From the cell containing the given text, extract its center point as (x, y) coordinate. 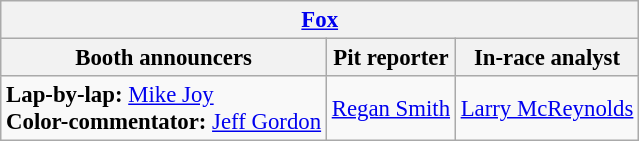
Larry McReynolds (546, 108)
In-race analyst (546, 58)
Lap-by-lap: Mike JoyColor-commentator: Jeff Gordon (164, 108)
Fox (320, 20)
Booth announcers (164, 58)
Pit reporter (390, 58)
Regan Smith (390, 108)
